Find where the given text appears and provide that cell's center as [X, Y] coordinate. 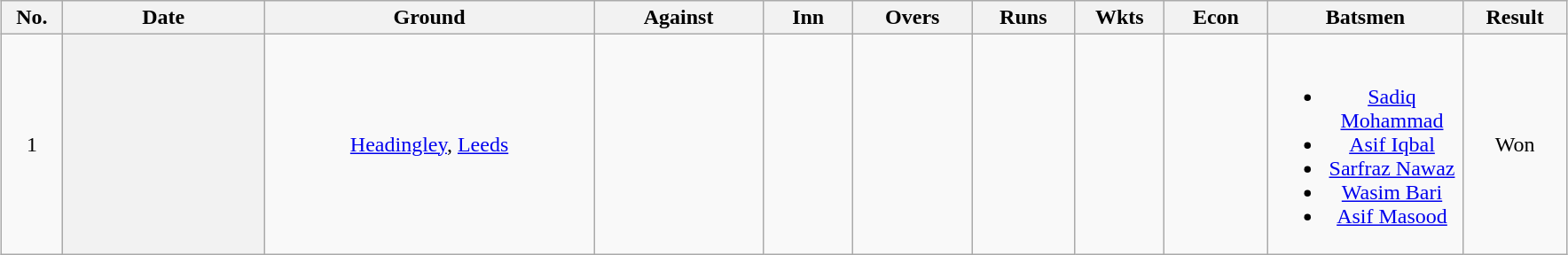
Runs [1023, 18]
Overs [913, 18]
1 [32, 144]
Won [1515, 144]
Batsmen [1366, 18]
Wkts [1119, 18]
Ground [429, 18]
Econ [1216, 18]
Headingley, Leeds [429, 144]
Against [679, 18]
No. [32, 18]
Result [1515, 18]
Sadiq MohammadAsif IqbalSarfraz NawazWasim BariAsif Masood [1366, 144]
Inn [809, 18]
Date [163, 18]
